Search for the cell housing the specified text and yield its (x, y) center coordinate. 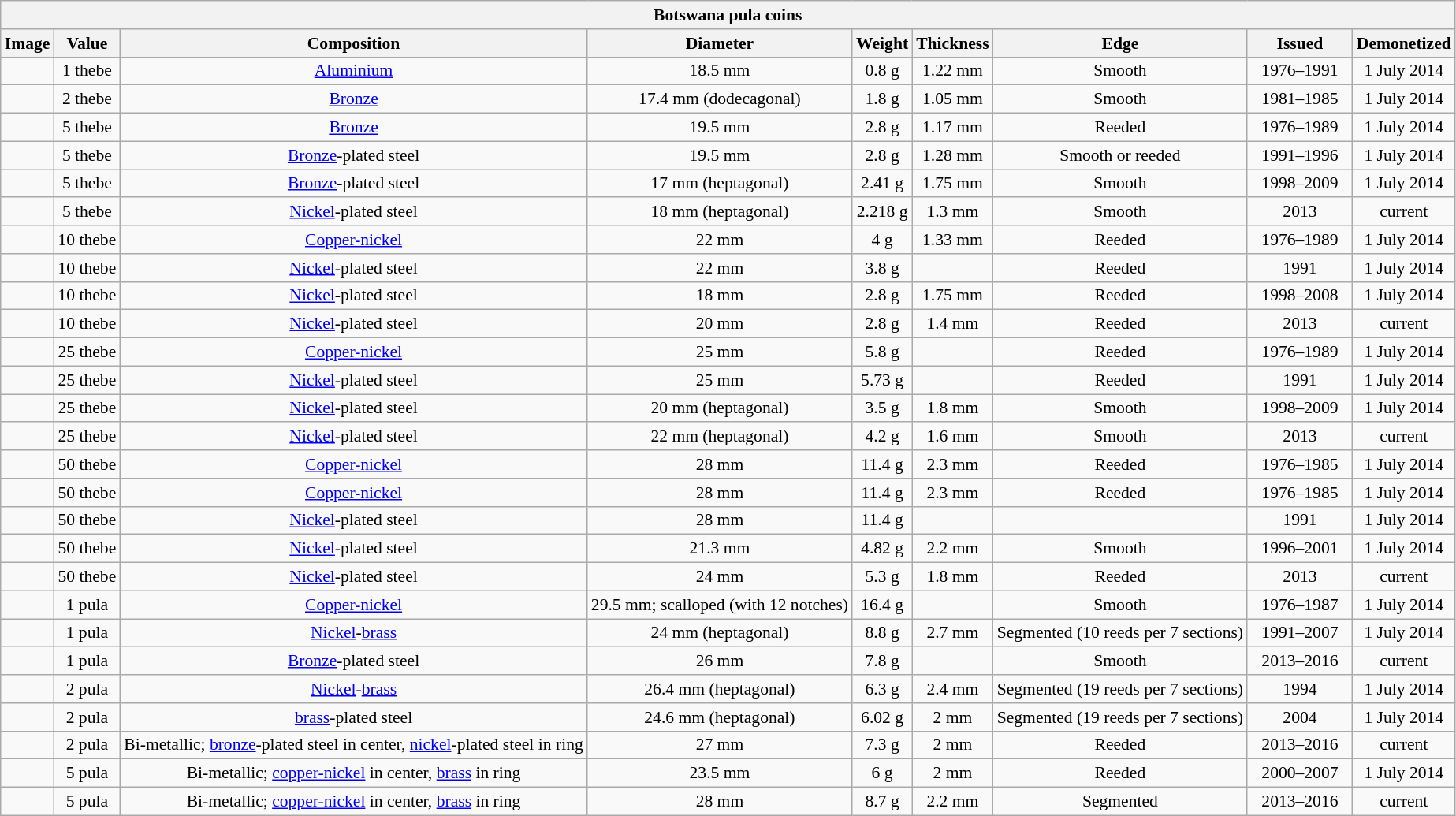
Segmented (10 reeds per 7 sections) (1120, 633)
7.8 g (882, 661)
3.8 g (882, 268)
2.41 g (882, 184)
2.4 mm (952, 689)
2.7 mm (952, 633)
29.5 mm; scalloped (with 12 notches) (720, 605)
18.5 mm (720, 71)
1.22 mm (952, 71)
Diameter (720, 43)
Segmented (1120, 802)
1976–1987 (1300, 605)
16.4 g (882, 605)
1998–2008 (1300, 296)
Smooth or reeded (1120, 155)
Edge (1120, 43)
Thickness (952, 43)
18 mm (heptagonal) (720, 212)
1.3 mm (952, 212)
26.4 mm (heptagonal) (720, 689)
1.17 mm (952, 128)
6.02 g (882, 717)
1996–2001 (1300, 549)
1.05 mm (952, 99)
1981–1985 (1300, 99)
5.8 g (882, 352)
5.73 g (882, 380)
8.8 g (882, 633)
Botswana pula coins (728, 15)
17.4 mm (dodecagonal) (720, 99)
20 mm (720, 324)
Image (28, 43)
Weight (882, 43)
2.218 g (882, 212)
26 mm (720, 661)
23.5 mm (720, 773)
Bi-metallic; bronze-plated steel in center, nickel-plated steel in ring (353, 745)
17 mm (heptagonal) (720, 184)
8.7 g (882, 802)
22 mm (heptagonal) (720, 437)
1976–1991 (1300, 71)
1.4 mm (952, 324)
Composition (353, 43)
1.6 mm (952, 437)
Demonetized (1404, 43)
27 mm (720, 745)
4.82 g (882, 549)
5.3 g (882, 577)
brass-plated steel (353, 717)
6 g (882, 773)
24 mm (720, 577)
1991–1996 (1300, 155)
0.8 g (882, 71)
1.28 mm (952, 155)
2004 (1300, 717)
1.33 mm (952, 240)
24 mm (heptagonal) (720, 633)
3.5 g (882, 408)
18 mm (720, 296)
Aluminium (353, 71)
Issued (1300, 43)
2000–2007 (1300, 773)
1 thebe (87, 71)
1.8 g (882, 99)
2 thebe (87, 99)
24.6 mm (heptagonal) (720, 717)
4.2 g (882, 437)
1991–2007 (1300, 633)
21.3 mm (720, 549)
Value (87, 43)
20 mm (heptagonal) (720, 408)
4 g (882, 240)
6.3 g (882, 689)
1994 (1300, 689)
7.3 g (882, 745)
